Extract the [X, Y] coordinate from the center of the cell holding the provided text.  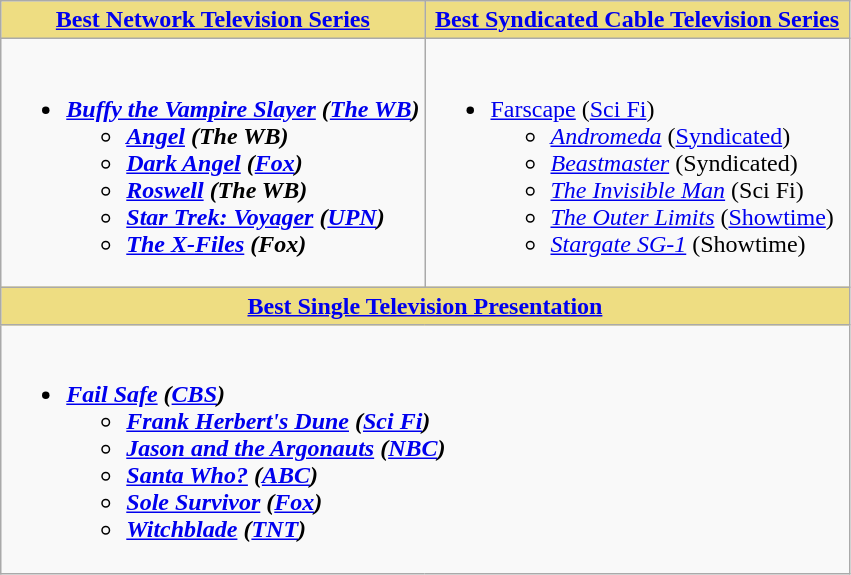
Best Syndicated Cable Television Series [637, 20]
Farscape (Sci Fi)Andromeda (Syndicated)Beastmaster (Syndicated)The Invisible Man (Sci Fi)The Outer Limits (Showtime)Stargate SG-1 (Showtime) [637, 163]
Buffy the Vampire Slayer (The WB)Angel (The WB)Dark Angel (Fox)Roswell (The WB)Star Trek: Voyager (UPN)The X-Files (Fox) [213, 163]
Fail Safe (CBS)Frank Herbert's Dune (Sci Fi)Jason and the Argonauts (NBC)Santa Who? (ABC)Sole Survivor (Fox)Witchblade (TNT) [425, 449]
Best Single Television Presentation [425, 306]
Best Network Television Series [213, 20]
